Identify which cell holds the provided text, then report its [x, y] central coordinate. 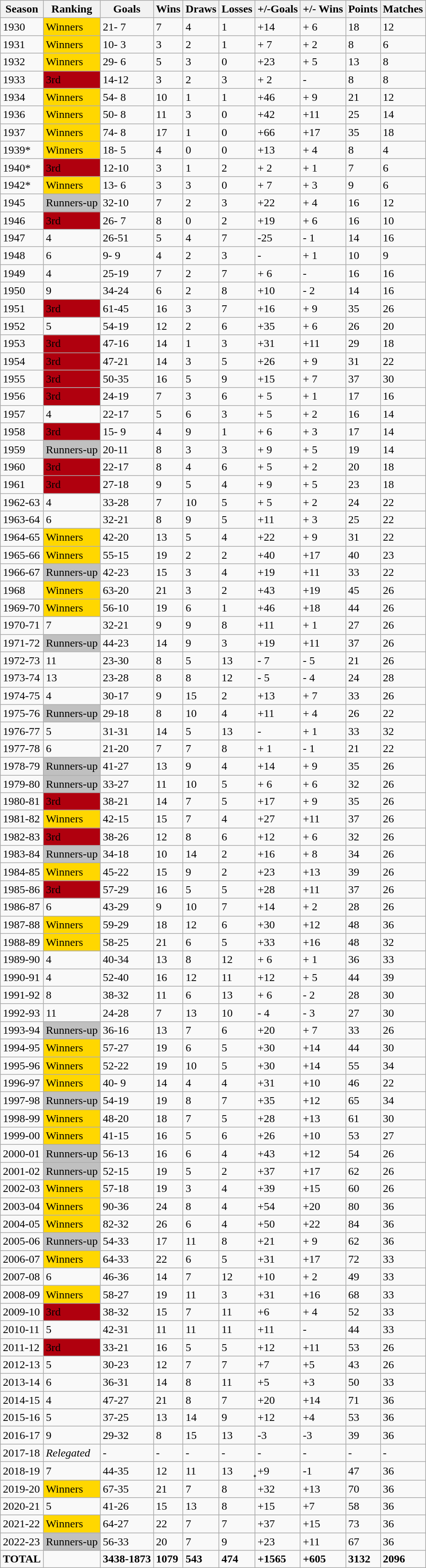
54 [363, 1154]
29-18 [127, 713]
38-26 [127, 837]
72 [363, 1259]
1963-64 [22, 520]
1936 [22, 115]
15- 9 [127, 432]
67-35 [127, 1489]
30-23 [127, 1365]
2000-01 [22, 1154]
1945 [22, 203]
1930 [22, 27]
1986-87 [22, 907]
50-35 [127, 379]
59-29 [127, 925]
50 [363, 1383]
33-21 [127, 1347]
30-17 [127, 696]
1982-83 [22, 837]
41-15 [127, 1136]
82-32 [127, 1224]
60 [363, 1189]
2011-12 [22, 1347]
- 7 [278, 661]
40 [363, 555]
+18 [323, 608]
1983-84 [22, 854]
Season [22, 9]
2017-18 [22, 1453]
1954 [22, 361]
27-18 [127, 484]
47 [363, 1471]
47-27 [127, 1400]
1079 [168, 1559]
̟+9 [278, 1471]
57-18 [127, 1189]
44-35 [127, 1471]
29- 6 [127, 62]
1999-00 [22, 1136]
90-36 [127, 1206]
1940* [22, 167]
2012-13 [22, 1365]
2020-21 [22, 1506]
+54 [278, 1206]
48-20 [127, 1118]
43 [363, 1365]
+21 [278, 1241]
45 [363, 590]
1934 [22, 97]
23-28 [127, 678]
56-10 [127, 608]
26- 7 [127, 221]
56-13 [127, 1154]
41-26 [127, 1506]
1946 [22, 221]
64-33 [127, 1259]
1980-81 [22, 802]
12-10 [127, 167]
42-20 [127, 537]
52 [363, 1312]
1995-96 [22, 1065]
46 [363, 1083]
Draws [201, 9]
+605 [323, 1559]
34-18 [127, 854]
1993-94 [22, 1030]
- 3 [323, 1012]
2001-02 [22, 1171]
1987-88 [22, 925]
13- 6 [127, 185]
+33 [278, 942]
29 [363, 344]
1984-85 [22, 872]
55-15 [127, 555]
+42 [278, 115]
50- 8 [127, 115]
1939* [22, 150]
1961 [22, 484]
47-16 [127, 344]
1990-91 [22, 977]
1955 [22, 379]
56-33 [127, 1542]
42-31 [127, 1329]
2009-10 [22, 1312]
1962-63 [22, 502]
1998-99 [22, 1118]
-25 [278, 238]
54- 8 [127, 97]
2004-05 [22, 1224]
1937 [22, 132]
1971-72 [22, 643]
41-27 [127, 766]
Ranking [72, 9]
+/- Wins [323, 9]
36-31 [127, 1383]
2018-19 [22, 1471]
1932 [22, 62]
2003-04 [22, 1206]
20-11 [127, 449]
2010-11 [22, 1329]
+6 [278, 1312]
1952 [22, 326]
45-22 [127, 872]
18- 5 [127, 150]
40- 9 [127, 1083]
1957 [22, 414]
21-20 [127, 748]
1969-70 [22, 608]
2096 [403, 1559]
31-31 [127, 731]
Wins [168, 9]
26-51 [127, 238]
1959 [22, 449]
44-23 [127, 643]
1948 [22, 256]
1947 [22, 238]
2002-03 [22, 1189]
49 [363, 1277]
33-27 [127, 784]
2005-06 [22, 1241]
2022-23 [22, 1542]
57-27 [127, 1048]
58-25 [127, 942]
1981-82 [22, 819]
34-24 [127, 291]
25-19 [127, 273]
1975-76 [22, 713]
1978-79 [22, 766]
1997-98 [22, 1101]
24-19 [127, 396]
2006-07 [22, 1259]
TOTAL [22, 1559]
1979-80 [22, 784]
543 [201, 1559]
36-16 [127, 1030]
1933 [22, 80]
1960 [22, 467]
+1565 [278, 1559]
84 [363, 1224]
+39 [278, 1189]
1970-71 [22, 625]
1968 [22, 590]
3438-1873 [127, 1559]
1950 [22, 291]
Goals [127, 9]
61 [363, 1118]
Points [363, 9]
65 [363, 1101]
2013-14 [22, 1383]
2016-17 [22, 1435]
1965-66 [22, 555]
47-21 [127, 361]
33-28 [127, 502]
46-36 [127, 1277]
+50 [278, 1224]
61-45 [127, 309]
2019-20 [22, 1489]
58 [363, 1506]
10- 3 [127, 44]
1991-92 [22, 995]
38-21 [127, 802]
1973-74 [22, 678]
2015-16 [22, 1418]
+/-Goals [278, 9]
70 [363, 1489]
40-34 [127, 960]
32-10 [127, 203]
1953 [22, 344]
74- 8 [127, 132]
14-12 [127, 80]
52-15 [127, 1171]
55 [363, 1065]
2021-22 [22, 1524]
2014-15 [22, 1400]
24-28 [127, 1012]
1964-65 [22, 537]
Matches [403, 9]
-1 [323, 1471]
Relegated [72, 1453]
1931 [22, 44]
52-22 [127, 1065]
1966-67 [22, 573]
57-29 [127, 889]
1958 [22, 432]
+32 [278, 1489]
2007-08 [22, 1277]
+3 [323, 1383]
1988-89 [22, 942]
1942* [22, 185]
1994-95 [22, 1048]
1974-75 [22, 696]
37-25 [127, 1418]
63-20 [127, 590]
9- 9 [127, 256]
1951 [22, 309]
29-32 [127, 1435]
80 [363, 1206]
21- 7 [127, 27]
1989-90 [22, 960]
73 [363, 1524]
42-23 [127, 573]
67 [363, 1542]
+40 [278, 555]
58-27 [127, 1294]
1949 [22, 273]
1992-93 [22, 1012]
Losses [237, 9]
42-15 [127, 819]
1977-78 [22, 748]
68 [363, 1294]
1972-73 [22, 661]
1976-77 [22, 731]
+66 [278, 132]
52-40 [127, 977]
23-30 [127, 661]
474 [237, 1559]
1996-97 [22, 1083]
+ 8 [323, 854]
+4 [323, 1418]
1956 [22, 396]
1985-86 [22, 889]
43-29 [127, 907]
2008-09 [22, 1294]
+27 [278, 819]
71 [363, 1400]
3132 [363, 1559]
64-27 [127, 1524]
54-33 [127, 1241]
